Scan for the cell matching the given text and deliver its [X, Y] coordinate at center. 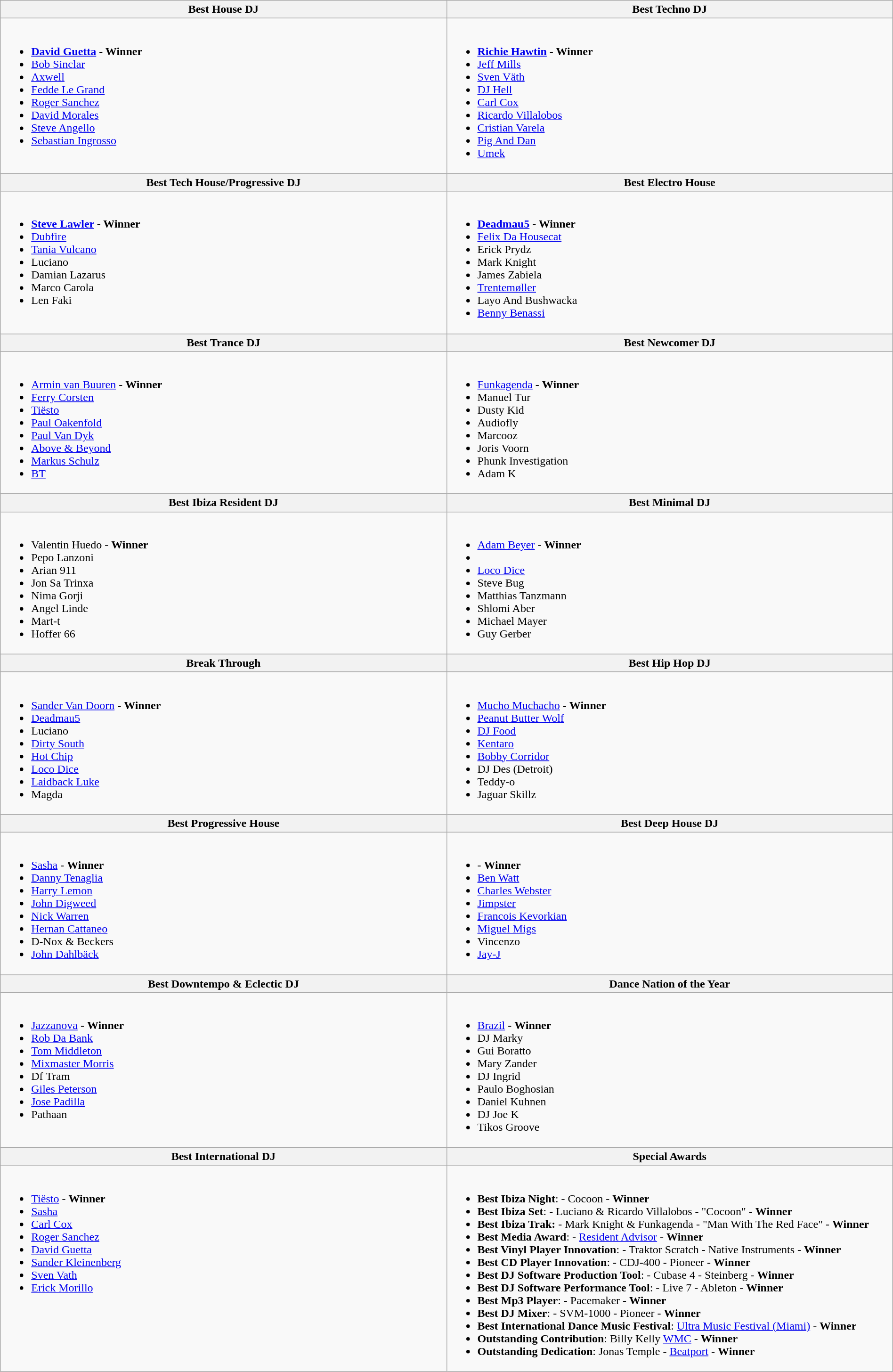
Best International DJ [223, 1157]
Sander Van Doorn - WinnerDeadmau5LucianoDirty SouthHot ChipLoco DiceLaidback LukeMagda [223, 743]
Funkagenda - WinnerManuel TurDusty KidAudioflyMarcoozJoris VoornPhunk InvestigationAdam K [670, 423]
Tiësto - WinnerSashaCarl CoxRoger SanchezDavid GuettaSander KleinenbergSven VathErick Morillo [223, 1268]
David Guetta - WinnerBob SinclarAxwellFedde Le GrandRoger SanchezDavid MoralesSteve AngelloSebastian Ingrosso [223, 96]
Best Trance DJ [223, 343]
Adam Beyer - WinnerLoco DiceSteve BugMatthias TanzmannShlomi AberMichael MayerGuy Gerber [670, 583]
Deadmau5 - WinnerFelix Da HousecatErick PrydzMark KnightJames ZabielaTrentemøllerLayo And BushwackaBenny Benassi [670, 262]
Best Minimal DJ [670, 503]
Richie Hawtin - WinnerJeff MillsSven VäthDJ HellCarl CoxRicardo VillalobosCristian VarelaPig And DanUmek [670, 96]
Steve Lawler - WinnerDubfireTania VulcanoLucianoDamian LazarusMarco CarolaLen Faki [223, 262]
Best House DJ [223, 9]
Best Hip Hop DJ [670, 663]
Best Electro House [670, 182]
Best Progressive House [223, 823]
Jazzanova - WinnerRob Da BankTom MiddletonMixmaster MorrisDf TramGiles PetersonJose PadillaPathaan [223, 1070]
Mucho Muchacho - WinnerPeanut Butter WolfDJ FoodKentaroBobby CorridorDJ Des (Detroit)Teddy-oJaguar Skillz [670, 743]
Special Awards [670, 1157]
- WinnerBen WattCharles WebsterJimpsterFrancois KevorkianMiguel MigsVincenzoJay-J [670, 903]
Best Ibiza Resident DJ [223, 503]
Valentin Huedo - WinnerPepo LanzoniArian 911Jon Sa TrinxaNima GorjiAngel LindeMart-tHoffer 66 [223, 583]
Best Deep House DJ [670, 823]
Brazil - WinnerDJ MarkyGui BorattoMary ZanderDJ IngridPaulo BoghosianDaniel KuhnenDJ Joe KTikos Groove [670, 1070]
Best Techno DJ [670, 9]
Best Downtempo & Eclectic DJ [223, 983]
Armin van Buuren - WinnerFerry CorstenTiëstoPaul OakenfoldPaul Van DykAbove & BeyondMarkus SchulzBT [223, 423]
Best Newcomer DJ [670, 343]
Sasha - WinnerDanny TenagliaHarry LemonJohn DigweedNick WarrenHernan CattaneoD-Nox & BeckersJohn Dahlbäck [223, 903]
Break Through [223, 663]
Dance Nation of the Year [670, 983]
Best Tech House/Progressive DJ [223, 182]
